Output the [X, Y] coordinate of the center of the cell containing the given text.  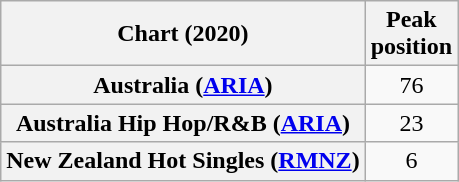
Peakposition [411, 34]
76 [411, 85]
Australia (ARIA) [183, 85]
New Zealand Hot Singles (RMNZ) [183, 161]
6 [411, 161]
Australia Hip Hop/R&B (ARIA) [183, 123]
23 [411, 123]
Chart (2020) [183, 34]
